Locate the cell with the specified text and output its [X, Y] center coordinate. 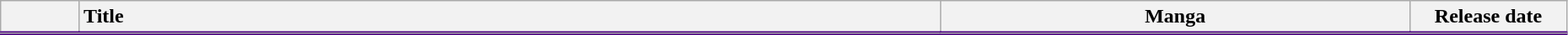
Release date [1489, 17]
Title [509, 17]
Manga [1176, 17]
